For the text-containing cell, return its midpoint in (x, y) coordinate format. 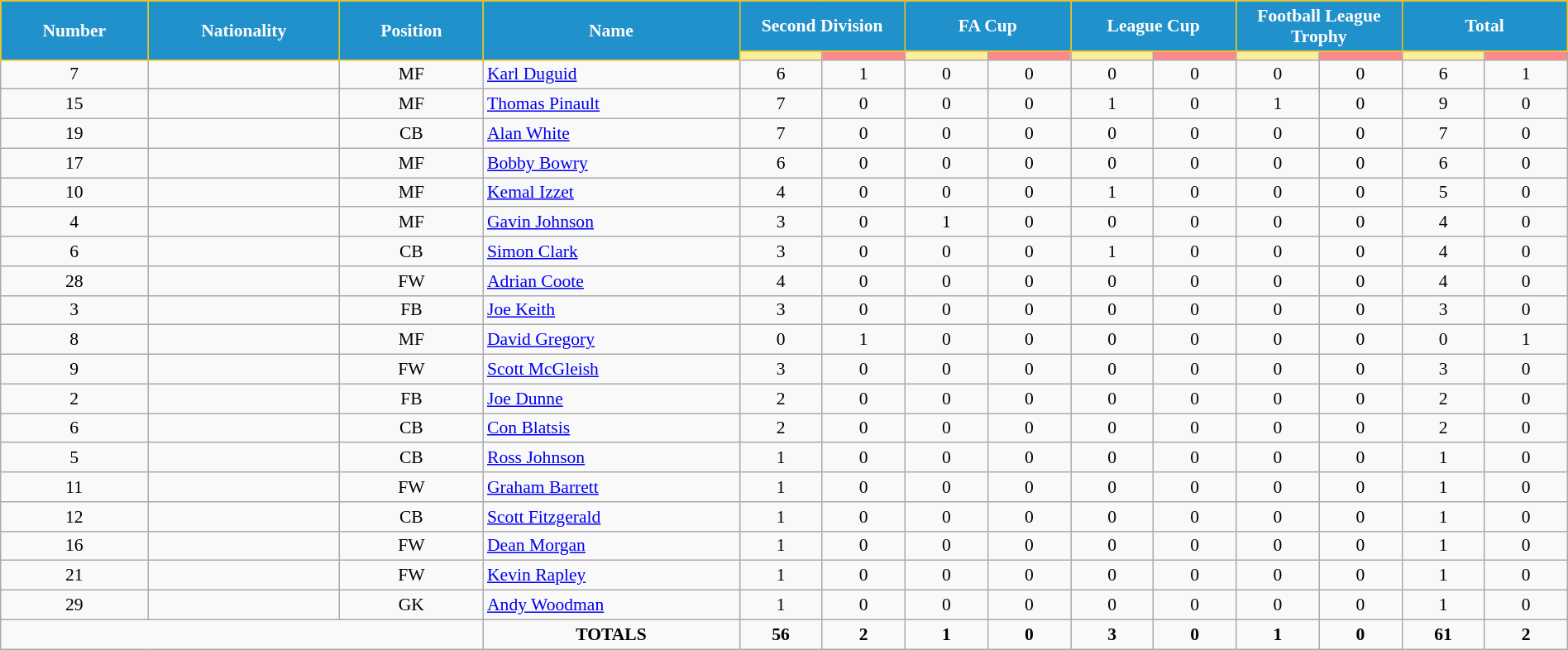
Con Blatsis (611, 428)
12 (74, 517)
Kevin Rapley (611, 576)
Joe Dunne (611, 399)
Graham Barrett (611, 487)
16 (74, 546)
29 (74, 605)
28 (74, 281)
League Cup (1153, 26)
15 (74, 104)
Nationality (244, 30)
21 (74, 576)
Simon Clark (611, 251)
19 (74, 134)
Bobby Bowry (611, 163)
FA Cup (987, 26)
Andy Woodman (611, 605)
56 (781, 634)
11 (74, 487)
Dean Morgan (611, 546)
Scott McGleish (611, 370)
Karl Duguid (611, 74)
Kemal Izzet (611, 193)
Football League Trophy (1319, 26)
8 (74, 340)
Position (412, 30)
GK (412, 605)
Second Division (822, 26)
Joe Keith (611, 310)
Ross Johnson (611, 458)
TOTALS (611, 634)
17 (74, 163)
10 (74, 193)
Thomas Pinault (611, 104)
Total (1484, 26)
David Gregory (611, 340)
Name (611, 30)
Gavin Johnson (611, 222)
Alan White (611, 134)
Adrian Coote (611, 281)
Scott Fitzgerald (611, 517)
61 (1443, 634)
Number (74, 30)
